Determine the (x, y) coordinate at the center of the cell enclosing the given text.  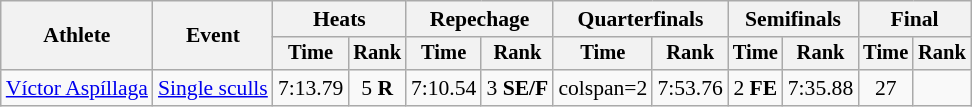
Event (213, 36)
Semifinals (793, 19)
Repechage (480, 19)
2 FE (756, 88)
7:35.88 (820, 88)
Heats (340, 19)
Athlete (77, 36)
Single sculls (213, 88)
Final (914, 19)
27 (886, 88)
7:53.76 (690, 88)
Quarterfinals (640, 19)
5 R (377, 88)
7:13.79 (310, 88)
7:10.54 (444, 88)
colspan=2 (602, 88)
3 SE/F (517, 88)
Víctor Aspíllaga (77, 88)
